Pinpoint the cell where the given text exists, returning its [X, Y] midpoint coordinate. 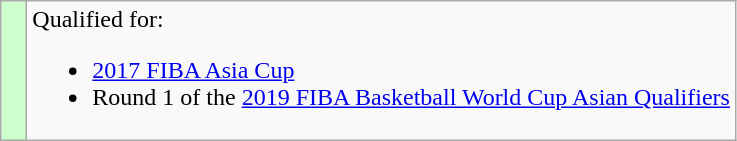
Qualified for:2017 FIBA Asia CupRound 1 of the 2019 FIBA Basketball World Cup Asian Qualifiers [382, 71]
